Return [x, y] of the center of cell containing provided text 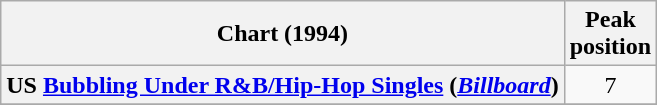
Peakposition [610, 34]
7 [610, 85]
US Bubbling Under R&B/Hip-Hop Singles (Billboard) [282, 85]
Chart (1994) [282, 34]
